Detect which cell encompasses the target text, then output its [X, Y] center coordinate. 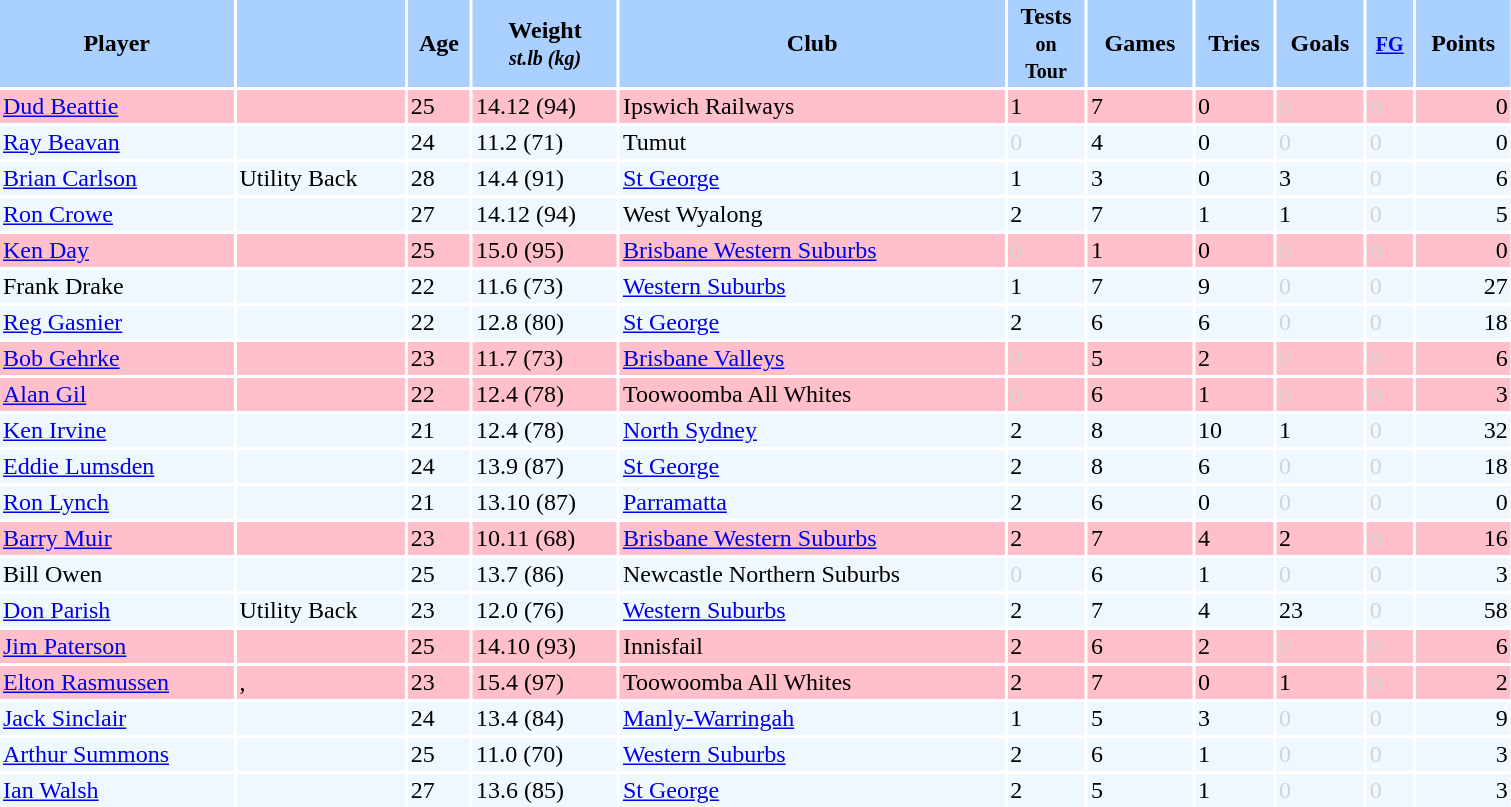
North Sydney [812, 430]
13.7 (86) [545, 574]
Jack Sinclair [116, 718]
Tries [1234, 44]
11.2 (71) [545, 142]
Ipswich Railways [812, 106]
58 [1464, 610]
11.7 (73) [545, 358]
West Wyalong [812, 214]
16 [1464, 538]
Jim Paterson [116, 646]
13.9 (87) [545, 466]
Ron Crowe [116, 214]
13.10 (87) [545, 502]
Weightst.lb (kg) [545, 44]
Barry Muir [116, 538]
Tumut [812, 142]
28 [439, 178]
15.4 (97) [545, 682]
32 [1464, 430]
Ray Beavan [116, 142]
Games [1140, 44]
Arthur Summons [116, 754]
Parramatta [812, 502]
14.4 (91) [545, 178]
Innisfail [812, 646]
Frank Drake [116, 286]
, [320, 682]
Ian Walsh [116, 790]
Bill Owen [116, 574]
Club [812, 44]
Elton Rasmussen [116, 682]
Ken Day [116, 250]
Alan Gil [116, 394]
Goals [1320, 44]
12.0 (76) [545, 610]
Reg Gasnier [116, 322]
10.11 (68) [545, 538]
Eddie Lumsden [116, 466]
Manly-Warringah [812, 718]
Don Parish [116, 610]
Player [116, 44]
10 [1234, 430]
11.0 (70) [545, 754]
13.4 (84) [545, 718]
Brian Carlson [116, 178]
13.6 (85) [545, 790]
FG [1390, 44]
Age [439, 44]
Dud Beattie [116, 106]
Bob Gehrke [116, 358]
11.6 (73) [545, 286]
TestsonTour [1046, 44]
Ken Irvine [116, 430]
15.0 (95) [545, 250]
Ron Lynch [116, 502]
Points [1464, 44]
12.8 (80) [545, 322]
14.10 (93) [545, 646]
Newcastle Northern Suburbs [812, 574]
Brisbane Valleys [812, 358]
